Scan for the cell matching the given text and deliver its (X, Y) coordinate at center. 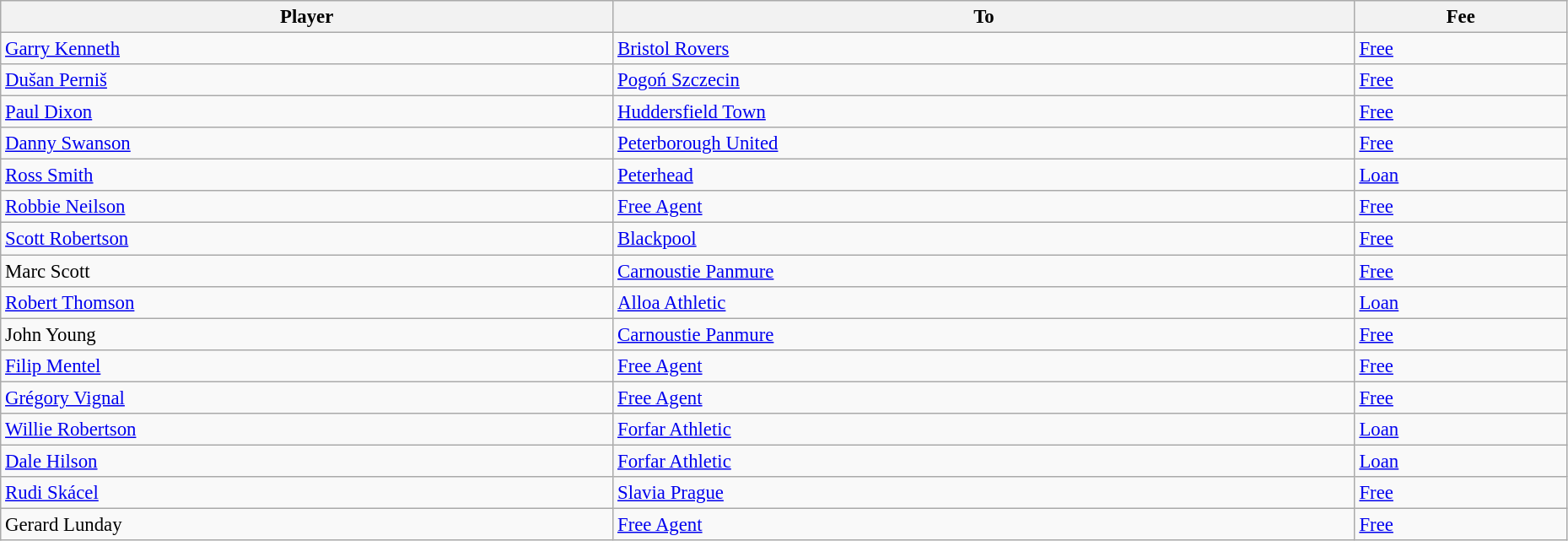
Dale Hilson (307, 461)
Peterhead (983, 176)
Alloa Athletic (983, 302)
Gerard Lunday (307, 524)
Ross Smith (307, 176)
Blackpool (983, 239)
Fee (1461, 17)
John Young (307, 334)
Bristol Rovers (983, 49)
Player (307, 17)
Peterborough United (983, 143)
Willie Robertson (307, 430)
Marc Scott (307, 271)
Pogoń Szczecin (983, 80)
Robert Thomson (307, 302)
Robbie Neilson (307, 207)
Filip Mentel (307, 365)
Rudi Skácel (307, 493)
Grégory Vignal (307, 398)
Slavia Prague (983, 493)
Danny Swanson (307, 143)
Huddersfield Town (983, 112)
Garry Kenneth (307, 49)
Scott Robertson (307, 239)
Paul Dixon (307, 112)
To (983, 17)
Dušan Perniš (307, 80)
